Return the [X, Y] coordinate for the center point of the cell that contains the specified text.  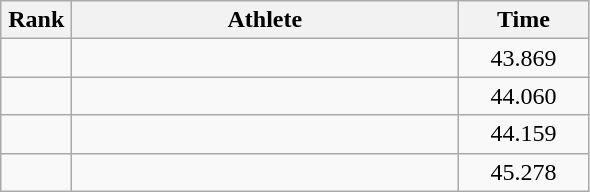
43.869 [524, 58]
Rank [36, 20]
44.060 [524, 96]
45.278 [524, 172]
44.159 [524, 134]
Time [524, 20]
Athlete [265, 20]
